Output the (X, Y) coordinate of the center of the cell containing the given text.  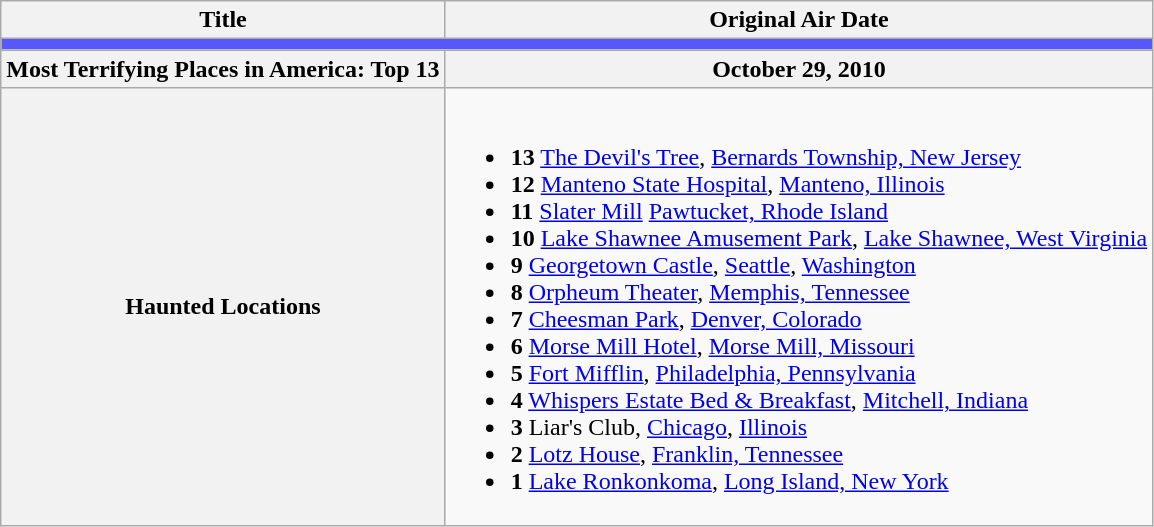
October 29, 2010 (799, 69)
Haunted Locations (223, 306)
Title (223, 20)
Original Air Date (799, 20)
Most Terrifying Places in America: Top 13 (223, 69)
